For the text-containing cell, return its midpoint in (x, y) coordinate format. 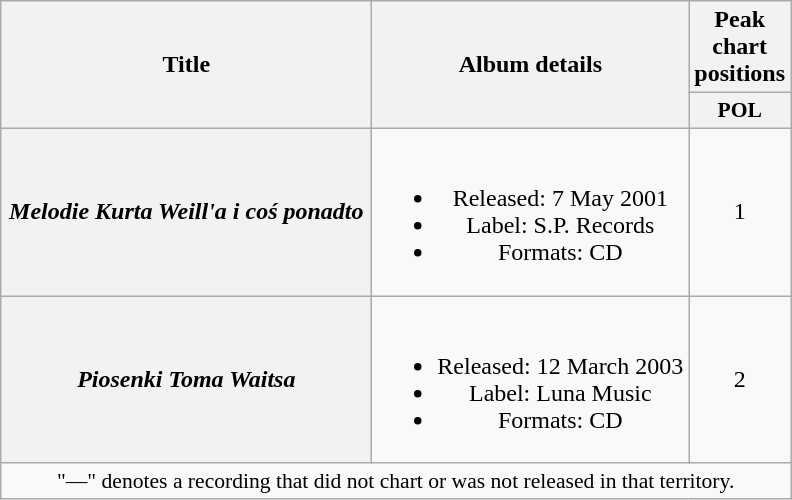
Released: 12 March 2003Label: Luna MusicFormats: CD (530, 380)
Piosenki Toma Waitsa (186, 380)
Melodie Kurta Weill'a i coś ponadto (186, 212)
Title (186, 65)
"—" denotes a recording that did not chart or was not released in that territory. (396, 481)
POL (740, 111)
2 (740, 380)
Album details (530, 65)
1 (740, 212)
Peak chart positions (740, 47)
Released: 7 May 2001Label: S.P. RecordsFormats: CD (530, 212)
